Search for the cell housing the specified text and yield its (x, y) center coordinate. 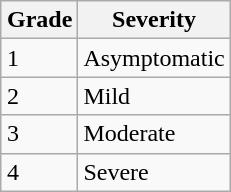
2 (39, 96)
1 (39, 58)
Moderate (154, 134)
3 (39, 134)
Severe (154, 172)
Mild (154, 96)
Severity (154, 20)
4 (39, 172)
Asymptomatic (154, 58)
Grade (39, 20)
